Find where the given text appears and provide that cell's center as (X, Y) coordinate. 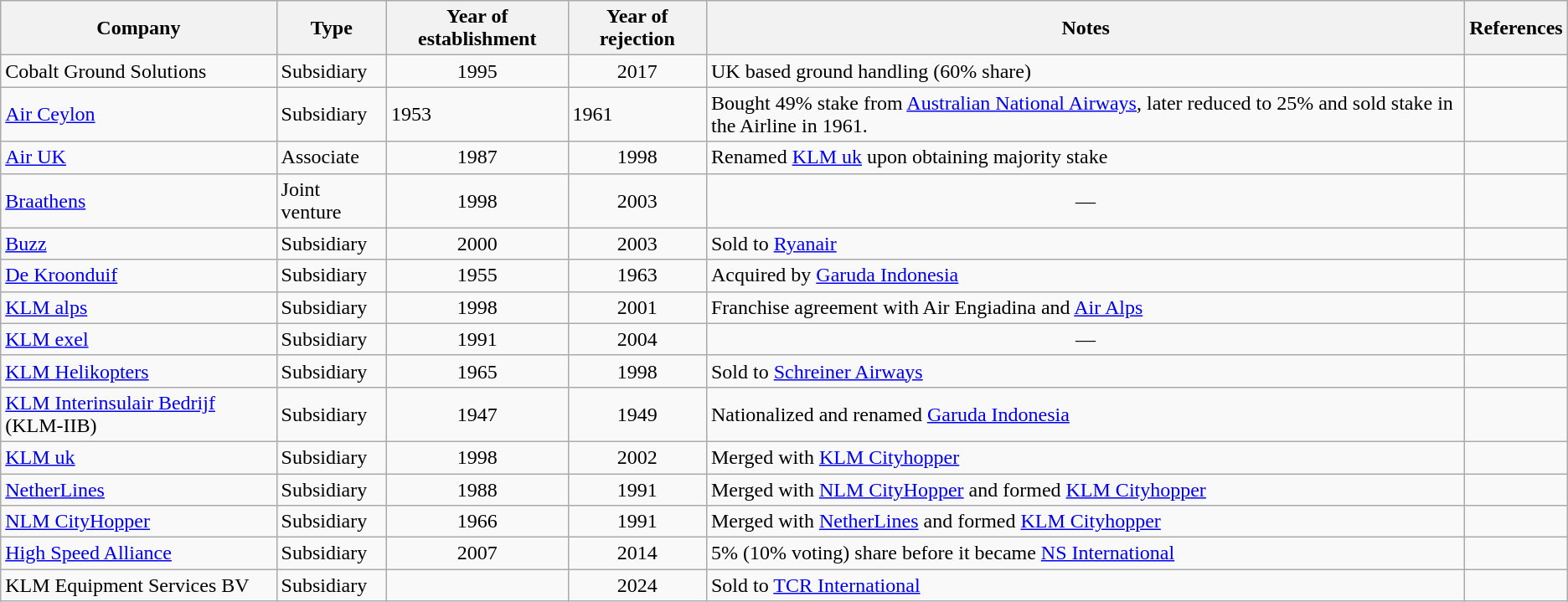
KLM Interinsulair Bedrijf (KLM-IIB) (139, 414)
1995 (477, 71)
1953 (477, 114)
Merged with NetherLines and formed KLM Cityhopper (1086, 522)
High Speed Alliance (139, 553)
Nationalized and renamed Garuda Indonesia (1086, 414)
KLM Equipment Services BV (139, 585)
2017 (637, 71)
KLM alps (139, 307)
Year of establishment (477, 28)
2002 (637, 457)
UK based ground handling (60% share) (1086, 71)
Sold to Ryanair (1086, 244)
1961 (637, 114)
Company (139, 28)
1966 (477, 522)
1963 (637, 275)
References (1516, 28)
5% (10% voting) share before it became NS International (1086, 553)
Sold to TCR International (1086, 585)
Merged with NLM CityHopper and formed KLM Cityhopper (1086, 490)
2000 (477, 244)
Notes (1086, 28)
Renamed KLM uk upon obtaining majority stake (1086, 157)
Air UK (139, 157)
Braathens (139, 201)
NLM CityHopper (139, 522)
De Kroonduif (139, 275)
2001 (637, 307)
KLM Helikopters (139, 371)
1949 (637, 414)
1955 (477, 275)
NetherLines (139, 490)
Air Ceylon (139, 114)
Type (332, 28)
1947 (477, 414)
1987 (477, 157)
Joint venture (332, 201)
KLM uk (139, 457)
1988 (477, 490)
2024 (637, 585)
Sold to Schreiner Airways (1086, 371)
2014 (637, 553)
2004 (637, 339)
Bought 49% stake from Australian National Airways, later reduced to 25% and sold stake in the Airline in 1961. (1086, 114)
KLM exel (139, 339)
Associate (332, 157)
Merged with KLM Cityhopper (1086, 457)
Cobalt Ground Solutions (139, 71)
Year of rejection (637, 28)
Buzz (139, 244)
Franchise agreement with Air Engiadina and Air Alps (1086, 307)
Acquired by Garuda Indonesia (1086, 275)
2007 (477, 553)
1965 (477, 371)
